Scan for the cell matching the given text and deliver its [X, Y] coordinate at center. 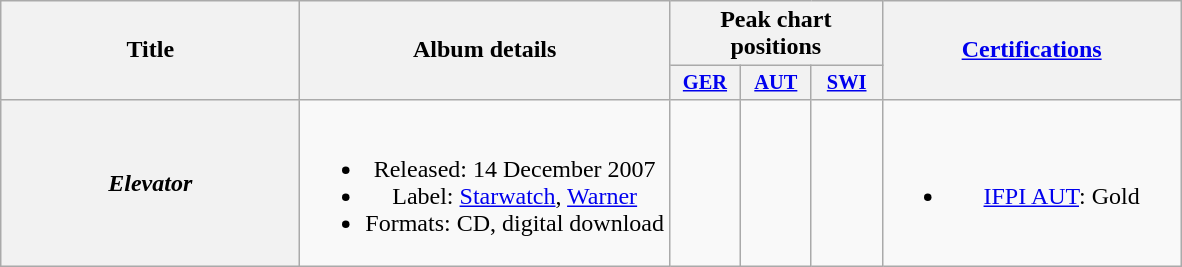
Title [150, 50]
GER [706, 83]
IFPI AUT: Gold [1032, 182]
AUT [776, 83]
Elevator [150, 182]
SWI [846, 83]
Peak chart positions [776, 34]
Album details [485, 50]
Released: 14 December 2007Label: Starwatch, WarnerFormats: CD, digital download [485, 182]
Certifications [1032, 50]
